Return [x, y] of the center of cell containing provided text 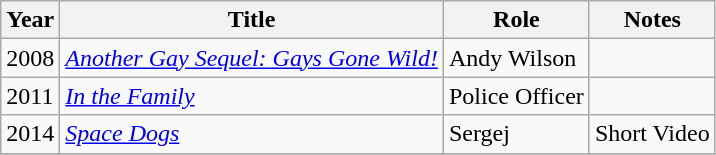
Short Video [652, 134]
2014 [30, 134]
Role [516, 20]
Police Officer [516, 96]
Another Gay Sequel: Gays Gone Wild! [252, 58]
In the Family [252, 96]
2011 [30, 96]
Sergej [516, 134]
Notes [652, 20]
Space Dogs [252, 134]
Title [252, 20]
Year [30, 20]
Andy Wilson [516, 58]
2008 [30, 58]
